Detect which cell encompasses the target text, then output its [X, Y] center coordinate. 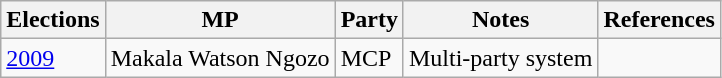
References [660, 20]
MCP [369, 58]
Multi-party system [500, 58]
Notes [500, 20]
2009 [53, 58]
Party [369, 20]
MP [220, 20]
Makala Watson Ngozo [220, 58]
Elections [53, 20]
